Capture the cell that displays the provided text and extract its (X, Y) central coordinate. 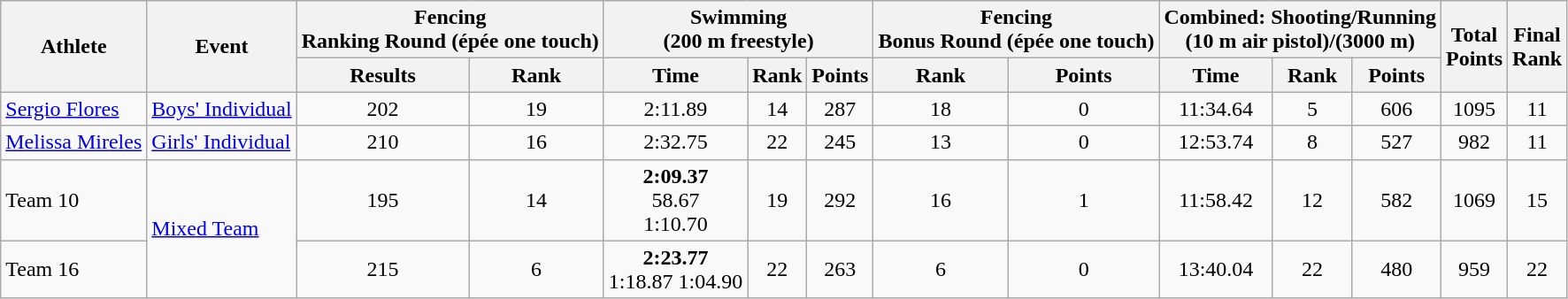
480 (1396, 269)
8 (1312, 142)
2:11.89 (675, 109)
Athlete (74, 46)
Combined: Shooting/Running(10 m air pistol)/(3000 m) (1301, 30)
13:40.04 (1216, 269)
18 (941, 109)
215 (382, 269)
2:09.3758.671:10.70 (675, 200)
527 (1396, 142)
FencingBonus Round (épée one touch) (1016, 30)
Team 10 (74, 200)
245 (841, 142)
Sergio Flores (74, 109)
982 (1474, 142)
Mixed Team (221, 228)
195 (382, 200)
Event (221, 46)
263 (841, 269)
FinalRank (1538, 46)
2:23.771:18.87 1:04.90 (675, 269)
2:32.75 (675, 142)
11:34.64 (1216, 109)
1095 (1474, 109)
Team 16 (74, 269)
Results (382, 75)
202 (382, 109)
5 (1312, 109)
1069 (1474, 200)
12:53.74 (1216, 142)
13 (941, 142)
FencingRanking Round (épée one touch) (450, 30)
12 (1312, 200)
606 (1396, 109)
582 (1396, 200)
292 (841, 200)
959 (1474, 269)
Girls' Individual (221, 142)
Swimming(200 m freestyle) (738, 30)
Boys' Individual (221, 109)
TotalPoints (1474, 46)
210 (382, 142)
Melissa Mireles (74, 142)
15 (1538, 200)
287 (841, 109)
11:58.42 (1216, 200)
1 (1083, 200)
